Detect which cell encompasses the target text, then output its [X, Y] center coordinate. 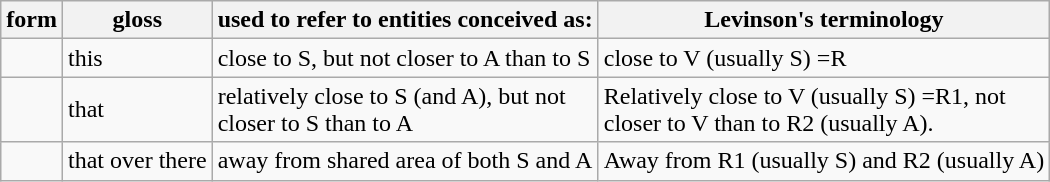
Relatively close to V (usually S) =R1, notcloser to V than to R2 (usually A). [824, 110]
that over there [137, 161]
this [137, 58]
away from shared area of both S and A [405, 161]
Away from R1 (usually S) and R2 (usually A) [824, 161]
Levinson's terminology [824, 20]
close to S, but not closer to A than to S [405, 58]
form [32, 20]
used to refer to entities conceived as: [405, 20]
close to V (usually S) =R [824, 58]
gloss [137, 20]
relatively close to S (and A), but notcloser to S than to A [405, 110]
that [137, 110]
